Pinpoint the cell where the given text exists, returning its [x, y] midpoint coordinate. 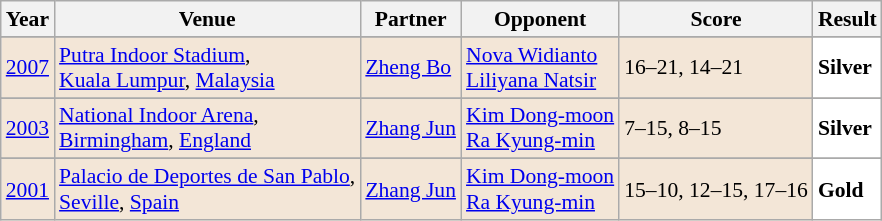
16–21, 14–21 [716, 68]
Venue [207, 19]
Nova Widianto Liliyana Natsir [540, 68]
Partner [410, 19]
2003 [28, 128]
Zheng Bo [410, 68]
Palacio de Deportes de San Pablo,Seville, Spain [207, 190]
15–10, 12–15, 17–16 [716, 190]
Gold [848, 190]
Score [716, 19]
National Indoor Arena,Birmingham, England [207, 128]
Year [28, 19]
Putra Indoor Stadium,Kuala Lumpur, Malaysia [207, 68]
7–15, 8–15 [716, 128]
2001 [28, 190]
Result [848, 19]
2007 [28, 68]
Opponent [540, 19]
